From the cell containing the given text, extract its center point as [X, Y] coordinate. 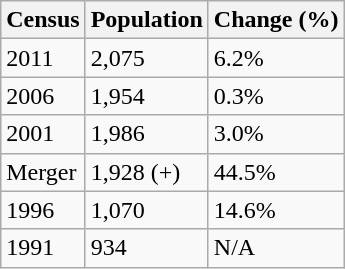
Census [43, 20]
Population [146, 20]
934 [146, 248]
44.5% [276, 172]
3.0% [276, 134]
2001 [43, 134]
1996 [43, 210]
1,928 (+) [146, 172]
1,954 [146, 96]
0.3% [276, 96]
14.6% [276, 210]
N/A [276, 248]
1,070 [146, 210]
Change (%) [276, 20]
2,075 [146, 58]
Merger [43, 172]
2006 [43, 96]
6.2% [276, 58]
1,986 [146, 134]
1991 [43, 248]
2011 [43, 58]
